Locate the cell with the specified text and output its (x, y) center coordinate. 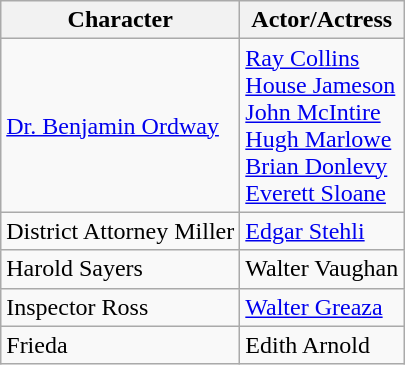
District Attorney Miller (120, 231)
Ray CollinsHouse JamesonJohn McIntireHugh MarloweBrian DonlevyEverett Sloane (322, 126)
Walter Vaughan (322, 269)
Harold Sayers (120, 269)
Inspector Ross (120, 307)
Edgar Stehli (322, 231)
Actor/Actress (322, 20)
Edith Arnold (322, 345)
Walter Greaza (322, 307)
Character (120, 20)
Dr. Benjamin Ordway (120, 126)
Frieda (120, 345)
